Detect which cell encompasses the target text, then output its (X, Y) center coordinate. 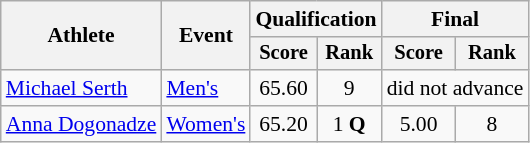
Event (206, 36)
Women's (206, 124)
Qualification (316, 19)
Men's (206, 88)
Athlete (82, 36)
9 (350, 88)
65.20 (283, 124)
Michael Serth (82, 88)
65.60 (283, 88)
8 (492, 124)
Anna Dogonadze (82, 124)
5.00 (419, 124)
Final (456, 19)
1 Q (350, 124)
did not advance (456, 88)
